For the text-containing cell, return its midpoint in [X, Y] coordinate format. 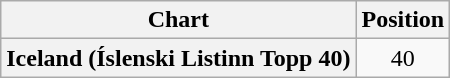
40 [403, 58]
Chart [178, 20]
Position [403, 20]
Iceland (Íslenski Listinn Topp 40) [178, 58]
